For the text-containing cell, return its midpoint in (x, y) coordinate format. 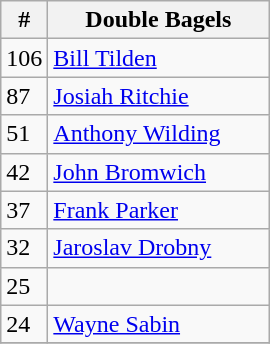
Anthony Wilding (158, 134)
# (24, 20)
Double Bagels (158, 20)
Jaroslav Drobny (158, 248)
32 (24, 248)
Josiah Ritchie (158, 96)
106 (24, 58)
Bill Tilden (158, 58)
25 (24, 286)
24 (24, 324)
51 (24, 134)
42 (24, 172)
37 (24, 210)
Wayne Sabin (158, 324)
87 (24, 96)
Frank Parker (158, 210)
John Bromwich (158, 172)
